Determine the (X, Y) coordinate at the center of the cell enclosing the given text.  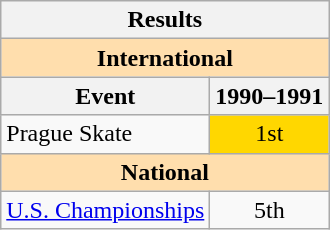
Prague Skate (106, 134)
International (165, 58)
Results (165, 20)
1990–1991 (270, 96)
1st (270, 134)
U.S. Championships (106, 210)
Event (106, 96)
National (165, 172)
5th (270, 210)
